From the cell containing the given text, extract its center point as [X, Y] coordinate. 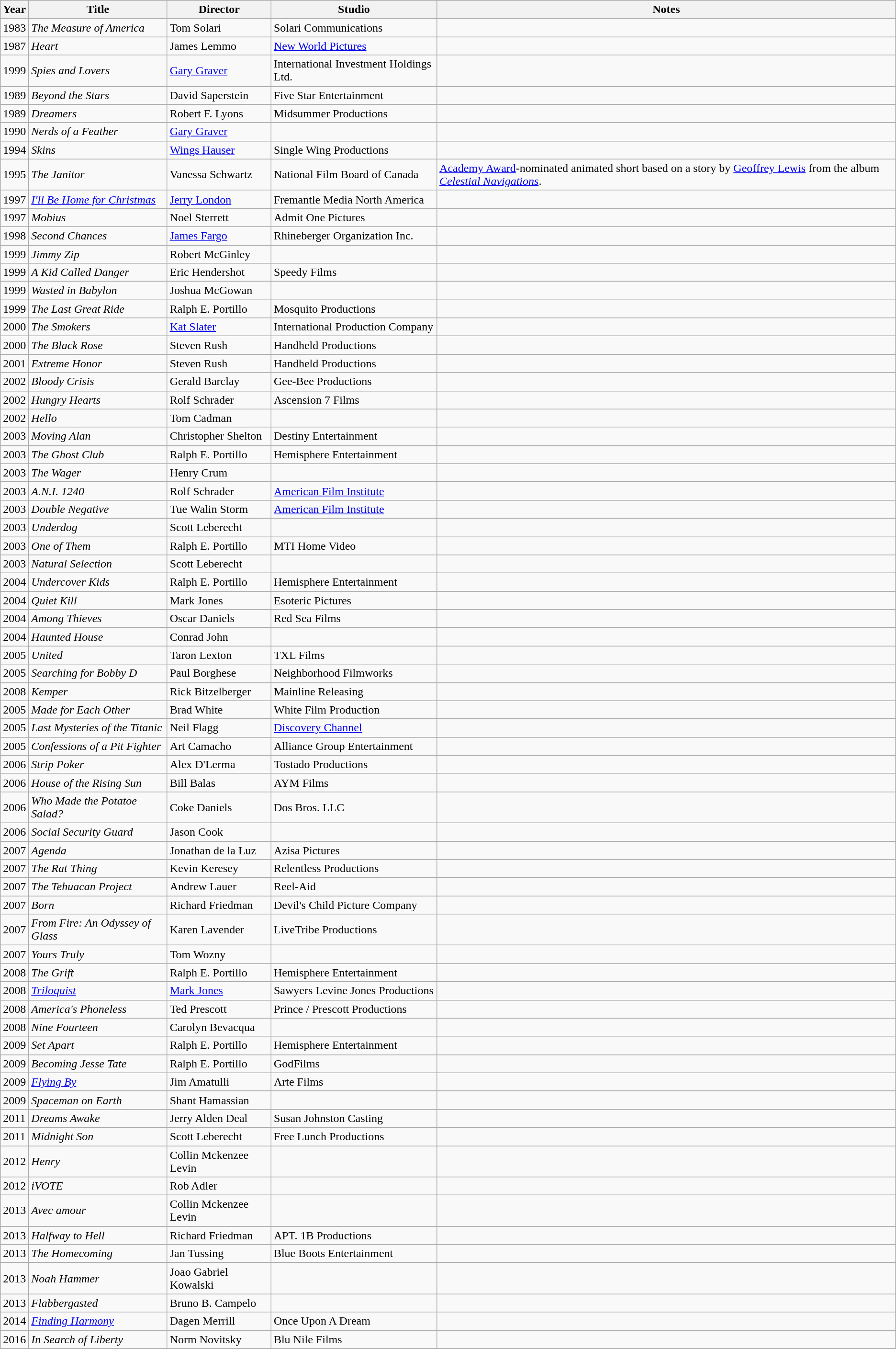
Discovery Channel [354, 728]
The Grift [98, 973]
Azisa Pictures [354, 850]
Jonathan de la Luz [219, 850]
Gerald Barclay [219, 382]
Nine Fourteen [98, 1027]
Dreams Awake [98, 1118]
Tom Solari [219, 28]
Blue Boots Entertainment [354, 1254]
Alex D'Lerma [219, 764]
Speedy Films [354, 272]
In Search of Liberty [98, 1339]
The Measure of America [98, 28]
Henry [98, 1161]
Jim Amatulli [219, 1082]
Conrad John [219, 637]
Mobius [98, 217]
The Homecoming [98, 1254]
James Lemmo [219, 46]
International Production Company [354, 327]
Avec amour [98, 1211]
Dreamers [98, 113]
Skins [98, 150]
Kevin Keresey [219, 869]
Underdog [98, 527]
Heart [98, 46]
Robert McGinley [219, 254]
Midnight Son [98, 1136]
Spies and Lovers [98, 71]
Sawyers Levine Jones Productions [354, 991]
Destiny Entertainment [354, 436]
Jimmy Zip [98, 254]
The Tehuacan Project [98, 887]
LiveTribe Productions [354, 930]
Andrew Lauer [219, 887]
Noel Sterrett [219, 217]
Year [14, 10]
1994 [14, 150]
Hello [98, 418]
Spaceman on Earth [98, 1100]
Blu Nile Films [354, 1339]
James Fargo [219, 236]
Director [219, 10]
Joao Gabriel Kowalski [219, 1279]
Relentless Productions [354, 869]
The Rat Thing [98, 869]
Carolyn Bevacqua [219, 1027]
Neil Flagg [219, 728]
Dagen Merrill [219, 1321]
Extreme Honor [98, 363]
MTI Home Video [354, 545]
One of Them [98, 545]
Gee-Bee Productions [354, 382]
Once Upon A Dream [354, 1321]
Mainline Releasing [354, 692]
Coke Daniels [219, 807]
Prince / Prescott Productions [354, 1009]
Henry Crum [219, 473]
Social Security Guard [98, 832]
Set Apart [98, 1045]
Natural Selection [98, 564]
Strip Poker [98, 764]
Hungry Hearts [98, 400]
Notes [666, 10]
Agenda [98, 850]
TXL Films [354, 655]
Rob Adler [219, 1186]
Yours Truly [98, 954]
Mosquito Productions [354, 309]
Midsummer Productions [354, 113]
Christopher Shelton [219, 436]
2014 [14, 1321]
Beyond the Stars [98, 95]
Solari Communications [354, 28]
Joshua McGowan [219, 291]
Second Chances [98, 236]
Haunted House [98, 637]
AYM Films [354, 782]
A Kid Called Danger [98, 272]
Bruno B. Campelo [219, 1303]
Red Sea Films [354, 619]
iVOTE [98, 1186]
Karen Lavender [219, 930]
Jan Tussing [219, 1254]
Flying By [98, 1082]
A.N.I. 1240 [98, 491]
Becoming Jesse Tate [98, 1064]
Born [98, 905]
Halfway to Hell [98, 1236]
Flabbergasted [98, 1303]
Taron Lexton [219, 655]
Among Thieves [98, 619]
House of the Rising Sun [98, 782]
Rick Bitzelberger [219, 692]
1995 [14, 174]
Esoteric Pictures [354, 601]
Alliance Group Entertainment [354, 746]
Admit One Pictures [354, 217]
Shant Hamassian [219, 1100]
Title [98, 10]
United [98, 655]
The Black Rose [98, 345]
Norm Novitsky [219, 1339]
Susan Johnston Casting [354, 1118]
White Film Production [354, 710]
Wasted in Babylon [98, 291]
APT. 1B Productions [354, 1236]
GodFilms [354, 1064]
Undercover Kids [98, 582]
Bill Balas [219, 782]
Studio [354, 10]
Who Made the Potatoe Salad? [98, 807]
Oscar Daniels [219, 619]
The Smokers [98, 327]
Nerds of a Feather [98, 132]
Reel-Aid [354, 887]
Jerry London [219, 199]
Devil's Child Picture Company [354, 905]
David Saperstein [219, 95]
Tom Cadman [219, 418]
National Film Board of Canada [354, 174]
Double Negative [98, 509]
Jerry Alden Deal [219, 1118]
Free Lunch Productions [354, 1136]
Last Mysteries of the Titanic [98, 728]
Tom Wozny [219, 954]
Robert F. Lyons [219, 113]
Ted Prescott [219, 1009]
Ascension 7 Films [354, 400]
The Janitor [98, 174]
Dos Bros. LLC [354, 807]
Finding Harmony [98, 1321]
1983 [14, 28]
International Investment Holdings Ltd. [354, 71]
Confessions of a Pit Fighter [98, 746]
New World Pictures [354, 46]
Single Wing Productions [354, 150]
Wings Hauser [219, 150]
Quiet Kill [98, 601]
Tue Walin Storm [219, 509]
Moving Alan [98, 436]
I'll Be Home for Christmas [98, 199]
From Fire: An Odyssey of Glass [98, 930]
Tostado Productions [354, 764]
Five Star Entertainment [354, 95]
Art Camacho [219, 746]
Made for Each Other [98, 710]
Fremantle Media North America [354, 199]
Kat Slater [219, 327]
Noah Hammer [98, 1279]
The Last Great Ride [98, 309]
Arte Films [354, 1082]
Neighborhood Filmworks [354, 673]
1990 [14, 132]
America's Phoneless [98, 1009]
The Ghost Club [98, 454]
2001 [14, 363]
Searching for Bobby D [98, 673]
Vanessa Schwartz [219, 174]
The Wager [98, 473]
Academy Award-nominated animated short based on a story by Geoffrey Lewis from the album Celestial Navigations. [666, 174]
Rhineberger Organization Inc. [354, 236]
Triloquist [98, 991]
Jason Cook [219, 832]
Kemper [98, 692]
1987 [14, 46]
Paul Borghese [219, 673]
Bloody Crisis [98, 382]
Brad White [219, 710]
2016 [14, 1339]
Eric Hendershot [219, 272]
1998 [14, 236]
